Pinpoint the cell where the given text exists, returning its [x, y] midpoint coordinate. 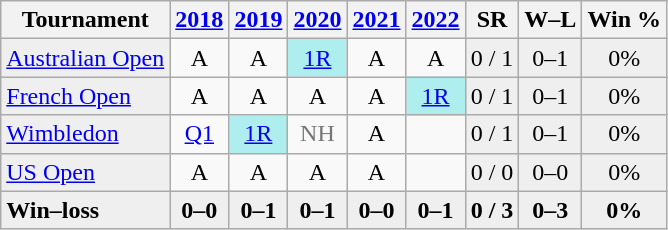
2019 [258, 20]
Tournament [86, 20]
2021 [376, 20]
2020 [318, 20]
Win–loss [86, 210]
Q1 [200, 134]
Wimbledon [86, 134]
Australian Open [86, 58]
0 / 3 [492, 210]
SR [492, 20]
Win % [624, 20]
French Open [86, 96]
0 / 0 [492, 172]
W–L [550, 20]
2022 [436, 20]
US Open [86, 172]
0–3 [550, 210]
2018 [200, 20]
NH [318, 134]
